Search for the cell housing the specified text and yield its [x, y] center coordinate. 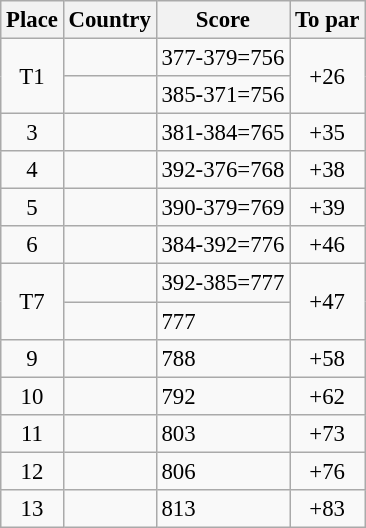
+58 [328, 358]
+47 [328, 302]
11 [32, 433]
T7 [32, 302]
381-384=765 [223, 133]
392-385=777 [223, 283]
+35 [328, 133]
385-371=756 [223, 95]
390-379=769 [223, 208]
+62 [328, 396]
10 [32, 396]
+76 [328, 471]
Country [110, 20]
788 [223, 358]
3 [32, 133]
+73 [328, 433]
384-392=776 [223, 245]
12 [32, 471]
392-376=768 [223, 170]
+38 [328, 170]
To par [328, 20]
9 [32, 358]
803 [223, 433]
792 [223, 396]
6 [32, 245]
Place [32, 20]
4 [32, 170]
13 [32, 509]
+83 [328, 509]
777 [223, 321]
806 [223, 471]
+46 [328, 245]
T1 [32, 76]
813 [223, 509]
+39 [328, 208]
377-379=756 [223, 58]
5 [32, 208]
+26 [328, 76]
Score [223, 20]
